Scan for the cell matching the given text and deliver its (X, Y) coordinate at center. 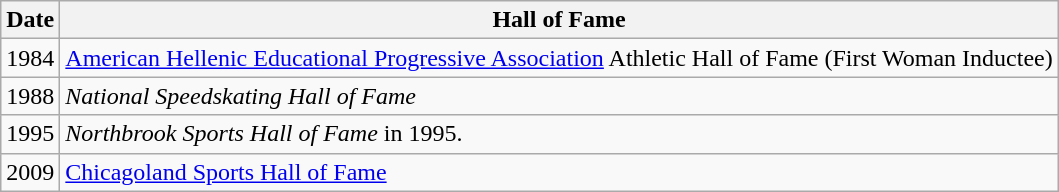
2009 (30, 172)
National Speedskating Hall of Fame (559, 96)
American Hellenic Educational Progressive Association Athletic Hall of Fame (First Woman Inductee) (559, 58)
Chicagoland Sports Hall of Fame (559, 172)
Date (30, 20)
1995 (30, 134)
1988 (30, 96)
Hall of Fame (559, 20)
1984 (30, 58)
Northbrook Sports Hall of Fame in 1995. (559, 134)
